Return (x, y) of the center of cell containing provided text 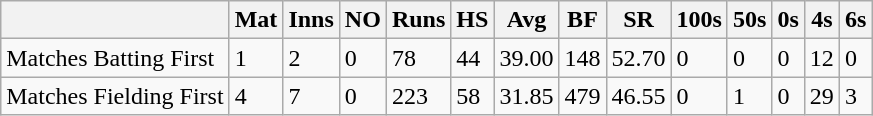
46.55 (638, 96)
Matches Batting First (115, 58)
SR (638, 20)
4 (256, 96)
6s (855, 20)
479 (582, 96)
39.00 (526, 58)
0s (788, 20)
52.70 (638, 58)
BF (582, 20)
148 (582, 58)
3 (855, 96)
Avg (526, 20)
Runs (418, 20)
100s (699, 20)
58 (472, 96)
223 (418, 96)
31.85 (526, 96)
50s (749, 20)
HS (472, 20)
Mat (256, 20)
Inns (311, 20)
12 (822, 58)
4s (822, 20)
NO (362, 20)
2 (311, 58)
78 (418, 58)
7 (311, 96)
44 (472, 58)
Matches Fielding First (115, 96)
29 (822, 96)
